Capture the cell that displays the provided text and extract its [x, y] central coordinate. 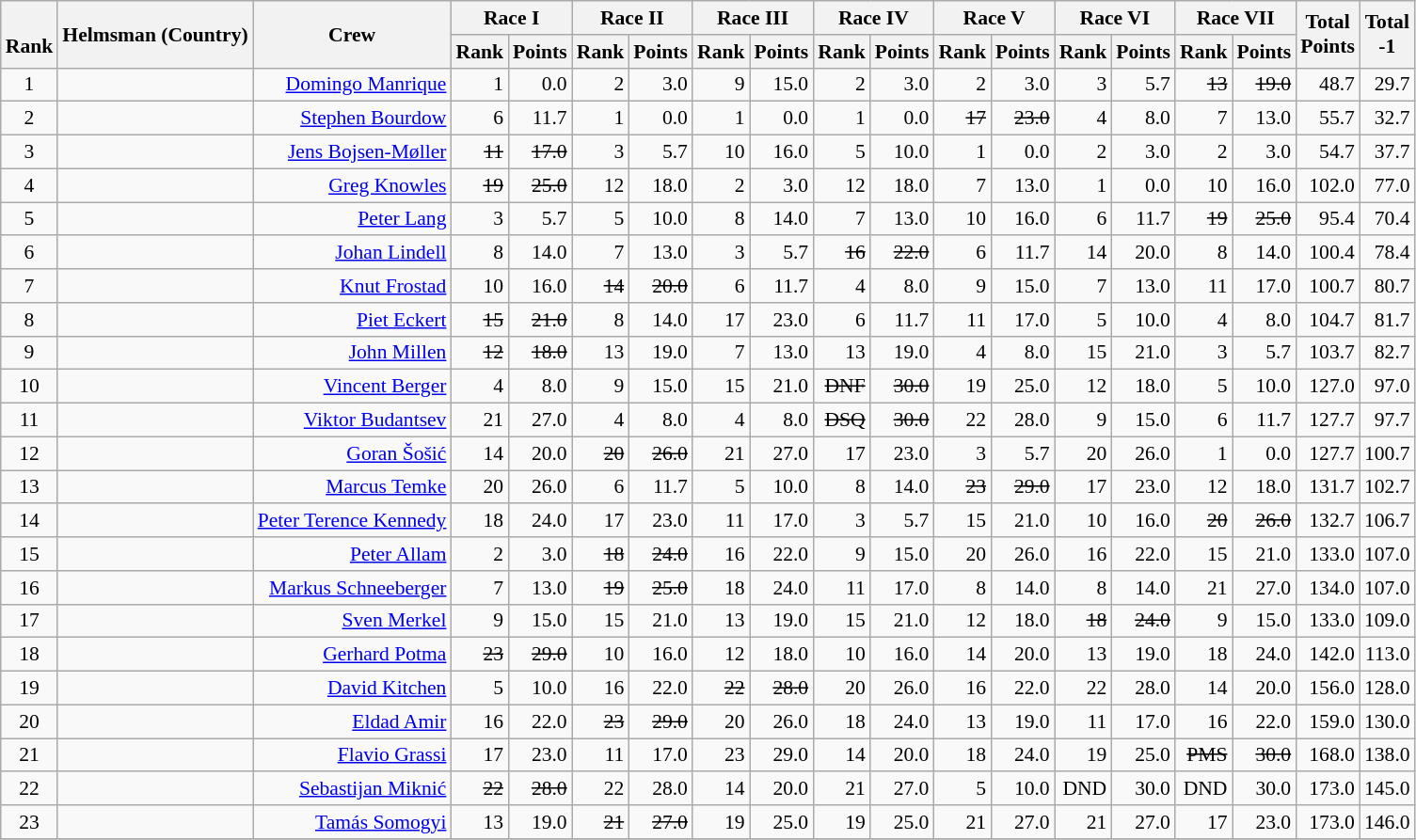
Helmsman (Country) [154, 34]
DSQ [841, 420]
Sven Merkel [352, 621]
DNF [841, 387]
Peter Lang [352, 219]
102.7 [1387, 487]
97.7 [1387, 420]
Markus Schneeberger [352, 588]
156.0 [1328, 689]
Marcus Temke [352, 487]
PMS [1204, 755]
Race V [994, 18]
131.7 [1328, 487]
Eldad Amir [352, 721]
Sebastijan Miknić [352, 789]
109.0 [1387, 621]
103.7 [1328, 353]
128.0 [1387, 689]
78.4 [1387, 253]
Race II [632, 18]
Knut Frostad [352, 286]
95.4 [1328, 219]
55.7 [1328, 119]
Tamás Somogyi [352, 822]
80.7 [1387, 286]
134.0 [1328, 588]
Greg Knowles [352, 185]
37.7 [1387, 152]
Gerhard Potma [352, 655]
Race IV [873, 18]
Flavio Grassi [352, 755]
82.7 [1387, 353]
100.4 [1328, 253]
Domingo Manrique [352, 85]
104.7 [1328, 320]
Piet Eckert [352, 320]
146.0 [1387, 822]
132.7 [1328, 521]
113.0 [1387, 655]
32.7 [1387, 119]
138.0 [1387, 755]
142.0 [1328, 655]
Race III [753, 18]
Vincent Berger [352, 387]
David Kitchen [352, 689]
48.7 [1328, 85]
130.0 [1387, 721]
81.7 [1387, 320]
145.0 [1387, 789]
Viktor Budantsev [352, 420]
Race I [511, 18]
Total Points [1328, 34]
127.0 [1328, 387]
106.7 [1387, 521]
168.0 [1328, 755]
Race VI [1115, 18]
Peter Allam [352, 554]
Total-1 [1387, 34]
159.0 [1328, 721]
102.0 [1328, 185]
John Millen [352, 353]
Johan Lindell [352, 253]
70.4 [1387, 219]
97.0 [1387, 387]
Peter Terence Kennedy [352, 521]
54.7 [1328, 152]
Stephen Bourdow [352, 119]
Crew [352, 34]
29.7 [1387, 85]
77.0 [1387, 185]
Race VII [1235, 18]
Goran Šošić [352, 453]
Jens Bojsen-Møller [352, 152]
